Identify which cell holds the provided text, then report its (X, Y) central coordinate. 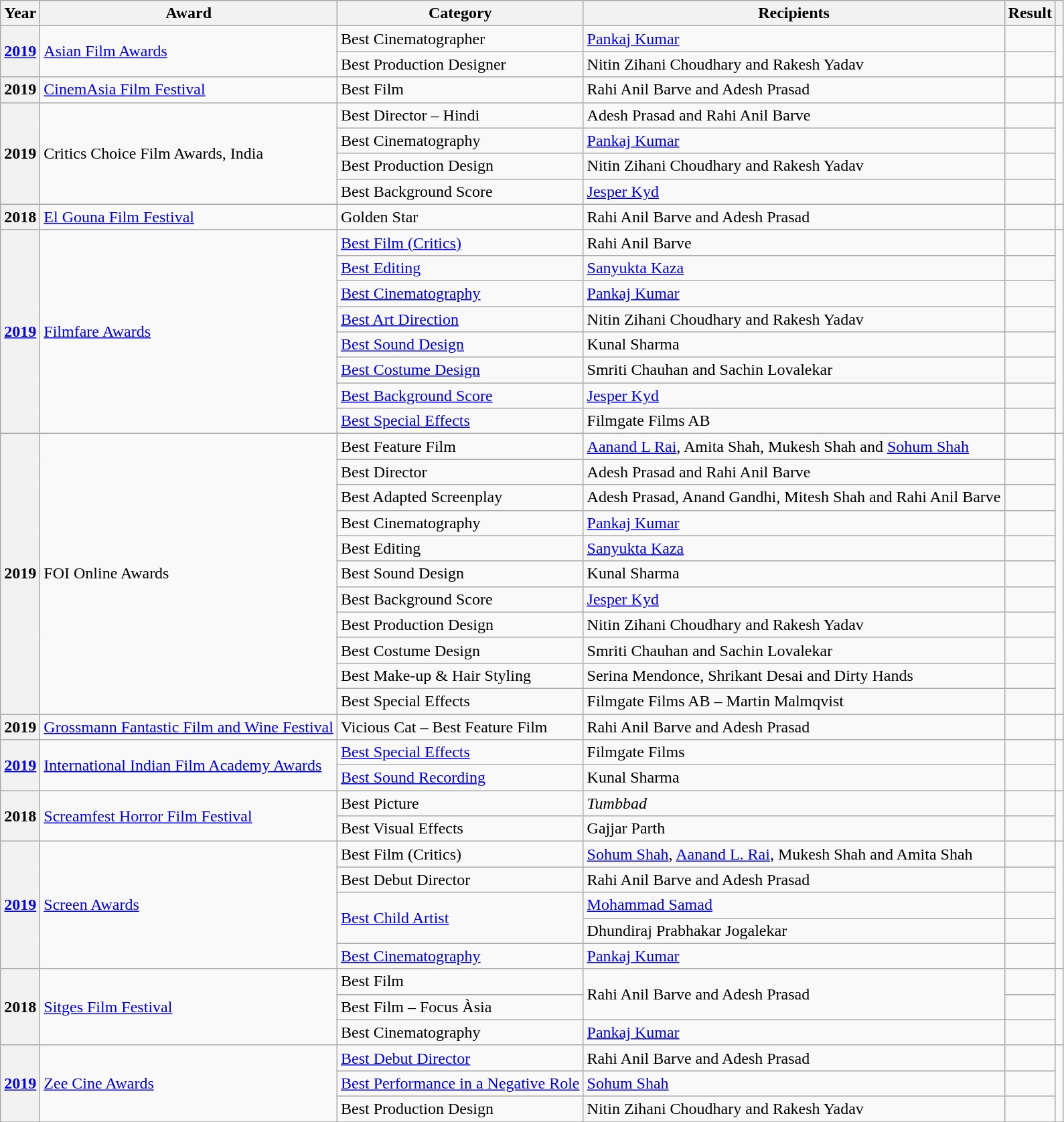
Serina Mendonce, Shrikant Desai and Dirty Hands (794, 675)
Category (460, 13)
Filmgate Films AB (794, 421)
Best Film – Focus Àsia (460, 1007)
Filmfare Awards (189, 331)
FOI Online Awards (189, 574)
Asian Film Awards (189, 52)
Dhundiraj Prabhakar Jogalekar (794, 931)
Filmgate Films (794, 752)
Vicious Cat – Best Feature Film (460, 726)
Best Sound Recording (460, 778)
Best Performance in a Negative Role (460, 1083)
Golden Star (460, 217)
Best Director (460, 472)
Sitges Film Festival (189, 1007)
Best Visual Effects (460, 829)
Best Cinematographer (460, 39)
Aanand L Rai, Amita Shah, Mukesh Shah and Sohum Shah (794, 447)
Recipients (794, 13)
International Indian Film Academy Awards (189, 765)
Best Make-up & Hair Styling (460, 675)
Tumbbad (794, 803)
Best Adapted Screenplay (460, 497)
Best Feature Film (460, 447)
Best Production Designer (460, 64)
Best Art Direction (460, 319)
Mohammad Samad (794, 905)
Rahi Anil Barve (794, 242)
Adesh Prasad, Anand Gandhi, Mitesh Shah and Rahi Anil Barve (794, 497)
Filmgate Films AB – Martin Malmqvist (794, 701)
Grossmann Fantastic Film and Wine Festival (189, 726)
El Gouna Film Festival (189, 217)
Zee Cine Awards (189, 1083)
Award (189, 13)
Screamfest Horror Film Festival (189, 816)
Screen Awards (189, 905)
Sohum Shah, Aanand L. Rai, Mukesh Shah and Amita Shah (794, 854)
Year (20, 13)
Result (1030, 13)
Best Picture (460, 803)
Best Child Artist (460, 918)
Best Director – Hindi (460, 115)
Critics Choice Film Awards, India (189, 153)
Sohum Shah (794, 1083)
Gajjar Parth (794, 829)
CinemAsia Film Festival (189, 90)
